Find where the given text appears and provide that cell's center as (x, y) coordinate. 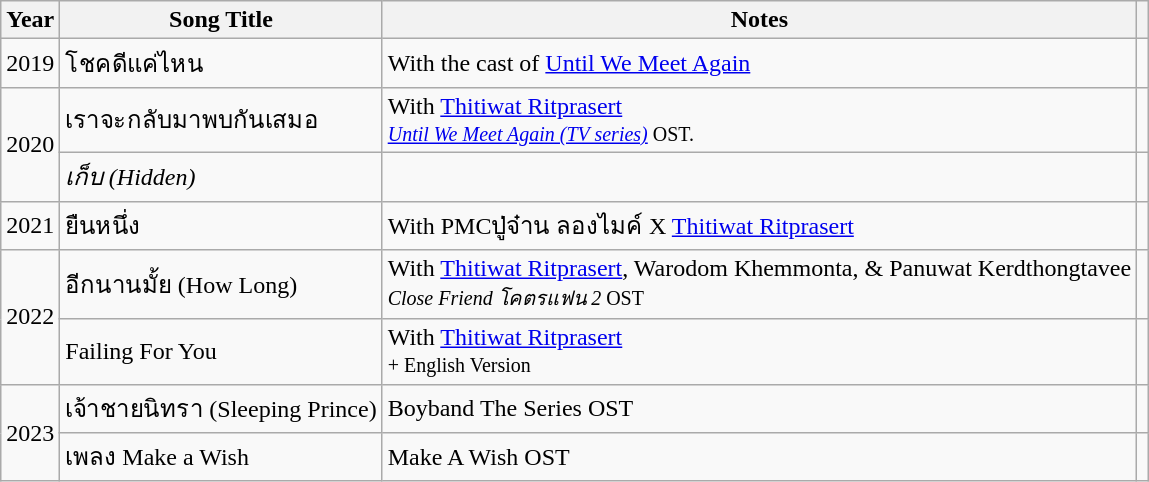
เราจะกลับมาพบกันเสมอ (221, 120)
With PMCปู่จ๋าน ลองไมค์ X Thitiwat Ritprasert (759, 226)
2023 (30, 432)
Make A Wish OST (759, 458)
Song Title (221, 20)
2022 (30, 318)
2021 (30, 226)
เจ้าชายนิทรา (Sleeping Prince) (221, 408)
With Thitiwat Ritprasert, Warodom Khemmonta, & Panuwat KerdthongtaveeClose Friend โคตรแฟน 2 OST (759, 285)
Year (30, 20)
ยืนหนึ่ง (221, 226)
With Thitiwat Ritprasert Until We Meet Again (TV series) OST. (759, 120)
Failing For You (221, 352)
Boyband The Series OST (759, 408)
โชคดีแค่ไหน (221, 64)
อีกนานมั้ย (How Long) (221, 285)
2019 (30, 64)
With the cast of Until We Meet Again (759, 64)
เพลง Make a Wish (221, 458)
With Thitiwat Ritprasert+ English Version (759, 352)
เก็บ (Hidden) (221, 176)
Notes (759, 20)
2020 (30, 144)
